Find where the given text appears and provide that cell's center as [x, y] coordinate. 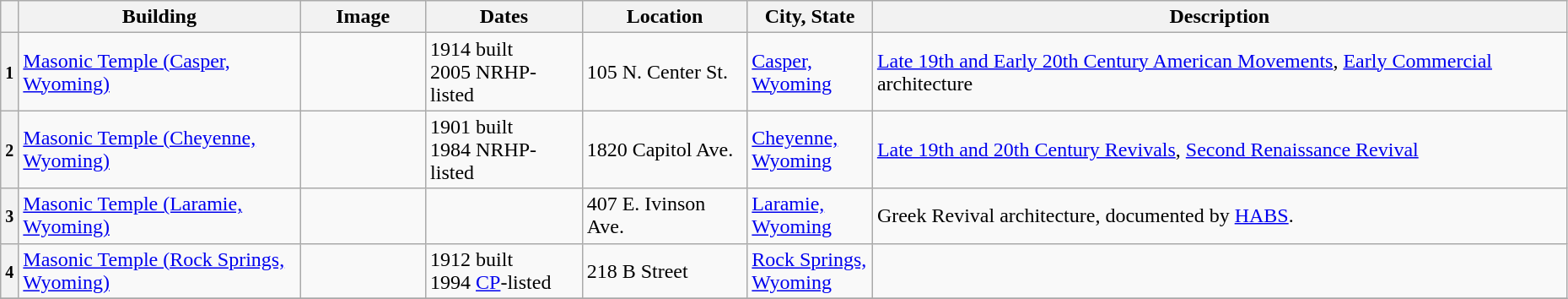
1914 built2005 NRHP-listed [504, 72]
Late 19th and Early 20th Century American Movements, Early Commercial architecture [1220, 72]
Masonic Temple (Rock Springs, Wyoming) [159, 270]
3 [10, 216]
105 N. Center St. [665, 72]
1901 built1984 NRHP-listed [504, 149]
Late 19th and 20th Century Revivals, Second Renaissance Revival [1220, 149]
Cheyenne, Wyoming [810, 149]
Description [1220, 17]
Image [363, 17]
Dates [504, 17]
Masonic Temple (Cheyenne, Wyoming) [159, 149]
407 E. Ivinson Ave. [665, 216]
1820 Capitol Ave. [665, 149]
2 [10, 149]
Building [159, 17]
Laramie, Wyoming [810, 216]
218 B Street [665, 270]
City, State [810, 17]
Location [665, 17]
1912 built1994 CP-listed [504, 270]
Masonic Temple (Laramie, Wyoming) [159, 216]
Rock Springs, Wyoming [810, 270]
Masonic Temple (Casper, Wyoming) [159, 72]
4 [10, 270]
Greek Revival architecture, documented by HABS. [1220, 216]
Casper, Wyoming [810, 72]
1 [10, 72]
